Output the [x, y] coordinate of the center of the cell containing the given text.  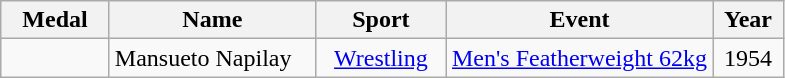
Mansueto Napilay [212, 58]
Men's Featherweight 62kg [579, 58]
Wrestling [380, 58]
1954 [748, 58]
Event [579, 20]
Sport [380, 20]
Name [212, 20]
Year [748, 20]
Medal [56, 20]
